Provide the (x, y) coordinate of the cell's center where the given text is located.  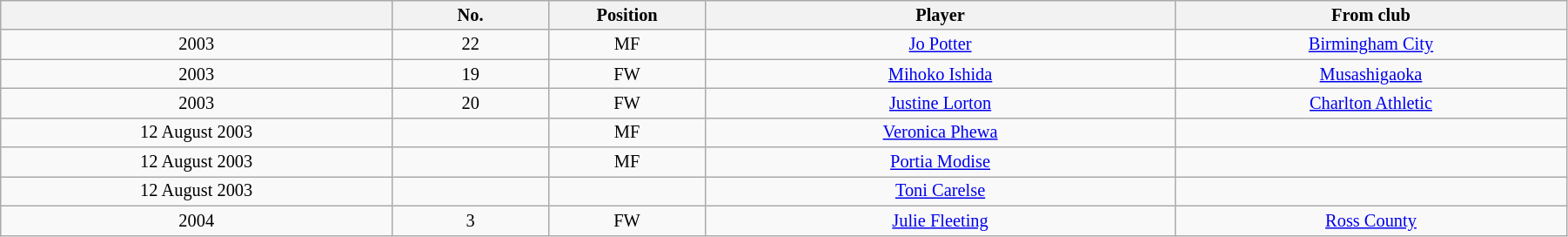
Musashigaoka (1371, 74)
2004 (197, 220)
3 (471, 220)
Position (627, 15)
Charlton Athletic (1371, 103)
Jo Potter (941, 44)
Julie Fleeting (941, 220)
Birmingham City (1371, 44)
22 (471, 44)
Mihoko Ishida (941, 74)
Veronica Phewa (941, 132)
19 (471, 74)
Portia Modise (941, 162)
No. (471, 15)
From club (1371, 15)
Justine Lorton (941, 103)
20 (471, 103)
Ross County (1371, 220)
Player (941, 15)
Toni Carelse (941, 191)
